Identify which cell holds the provided text, then report its (X, Y) central coordinate. 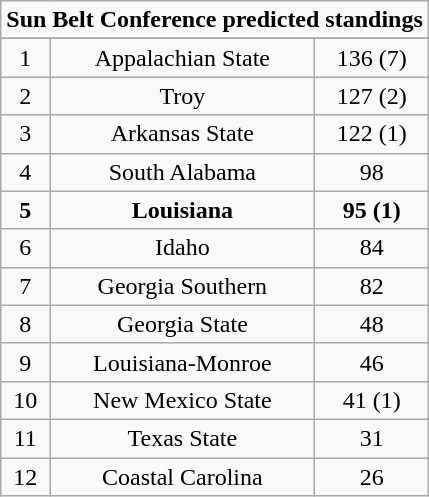
Georgia State (182, 324)
8 (26, 324)
12 (26, 477)
31 (372, 438)
1 (26, 58)
82 (372, 286)
48 (372, 324)
9 (26, 362)
Idaho (182, 248)
41 (1) (372, 400)
Appalachian State (182, 58)
Louisiana (182, 210)
95 (1) (372, 210)
Troy (182, 96)
98 (372, 172)
136 (7) (372, 58)
46 (372, 362)
Texas State (182, 438)
4 (26, 172)
South Alabama (182, 172)
New Mexico State (182, 400)
3 (26, 134)
127 (2) (372, 96)
2 (26, 96)
Georgia Southern (182, 286)
Arkansas State (182, 134)
Sun Belt Conference predicted standings (215, 20)
84 (372, 248)
7 (26, 286)
10 (26, 400)
11 (26, 438)
122 (1) (372, 134)
5 (26, 210)
Coastal Carolina (182, 477)
Louisiana-Monroe (182, 362)
26 (372, 477)
6 (26, 248)
